Provide the [X, Y] coordinate of the cell's center where the given text is located.  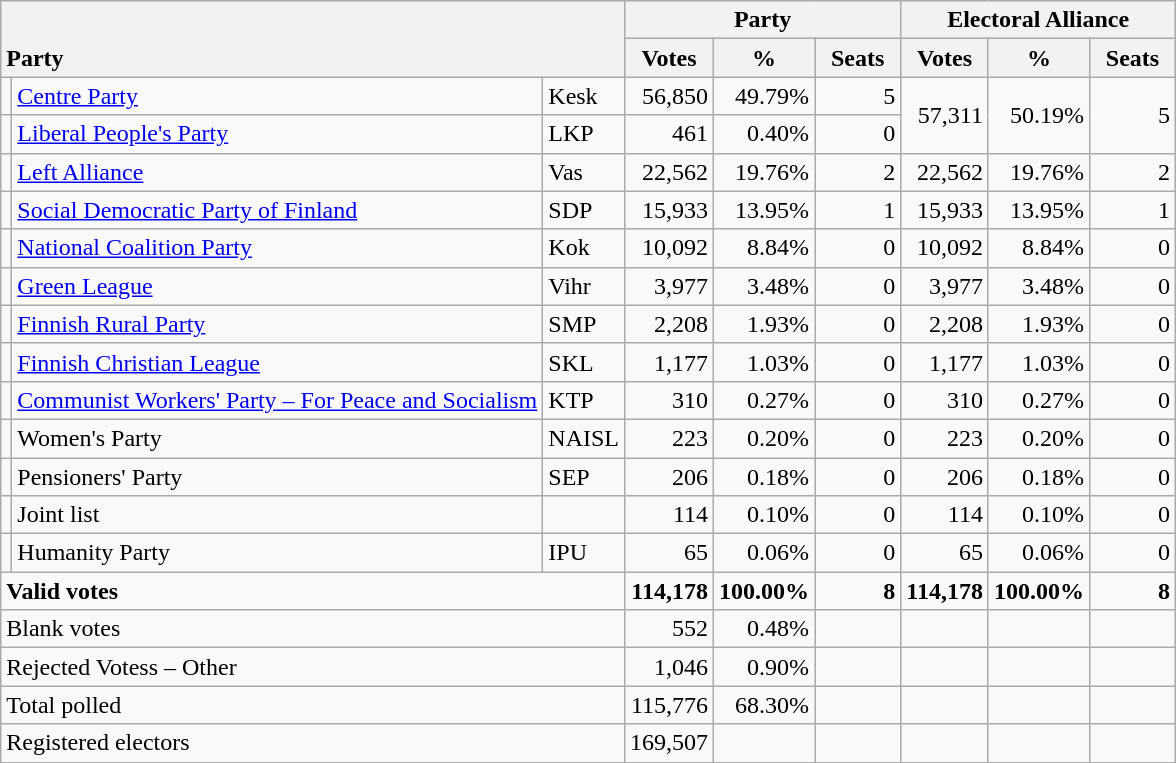
Finnish Rural Party [278, 324]
SKL [584, 362]
56,850 [668, 96]
Women's Party [278, 438]
KTP [584, 400]
LKP [584, 134]
0.48% [764, 629]
0.40% [764, 134]
Joint list [278, 515]
Registered electors [313, 743]
Communist Workers' Party – For Peace and Socialism [278, 400]
Valid votes [313, 591]
68.30% [764, 705]
49.79% [764, 96]
0.90% [764, 667]
SEP [584, 477]
Centre Party [278, 96]
Left Alliance [278, 172]
1,046 [668, 667]
115,776 [668, 705]
National Coalition Party [278, 248]
NAISL [584, 438]
SDP [584, 210]
Kok [584, 248]
Blank votes [313, 629]
Humanity Party [278, 553]
Vihr [584, 286]
552 [668, 629]
Pensioners' Party [278, 477]
Total polled [313, 705]
Kesk [584, 96]
57,311 [945, 115]
Green League [278, 286]
Liberal People's Party [278, 134]
169,507 [668, 743]
Finnish Christian League [278, 362]
SMP [584, 324]
50.19% [1038, 115]
Vas [584, 172]
461 [668, 134]
IPU [584, 553]
Social Democratic Party of Finland [278, 210]
Rejected Votess – Other [313, 667]
Electoral Alliance [1038, 20]
